From the cell containing the given text, extract its center point as [X, Y] coordinate. 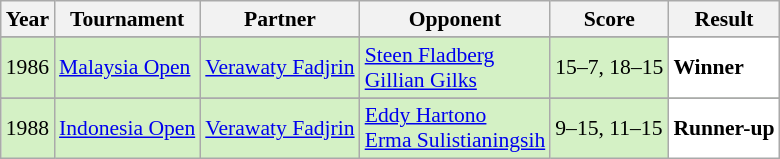
Steen Fladberg Gillian Gilks [456, 68]
Indonesia Open [127, 128]
1986 [28, 68]
Score [609, 19]
Partner [280, 19]
Winner [724, 68]
Year [28, 19]
Malaysia Open [127, 68]
Eddy Hartono Erma Sulistianingsih [456, 128]
Runner-up [724, 128]
Opponent [456, 19]
9–15, 11–15 [609, 128]
Tournament [127, 19]
1988 [28, 128]
15–7, 18–15 [609, 68]
Result [724, 19]
